Extract the (x, y) coordinate from the center of the cell holding the provided text.  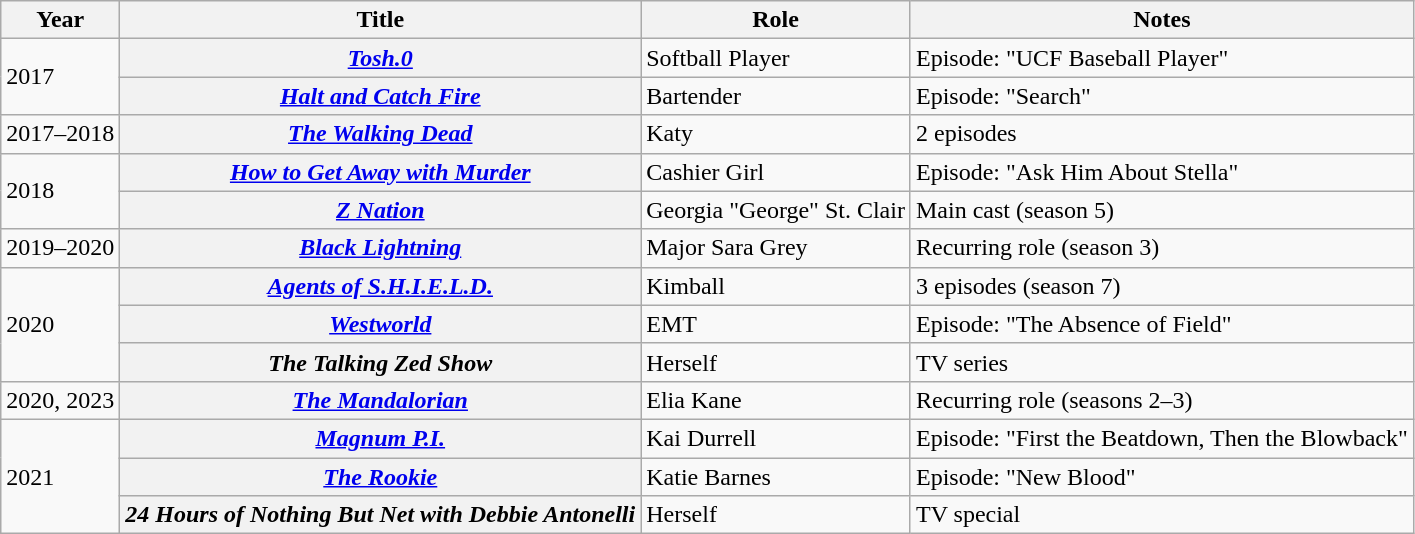
Katie Barnes (776, 477)
2017–2018 (60, 134)
Georgia "George" St. Clair (776, 210)
Year (60, 20)
Role (776, 20)
Westworld (380, 324)
2018 (60, 191)
3 episodes (season 7) (1162, 286)
Tosh.0 (380, 58)
TV special (1162, 515)
Episode: "Ask Him About Stella" (1162, 172)
EMT (776, 324)
2 episodes (1162, 134)
24 Hours of Nothing But Net with Debbie Antonelli (380, 515)
Agents of S.H.I.E.L.D. (380, 286)
Cashier Girl (776, 172)
Episode: "The Absence of Field" (1162, 324)
Bartender (776, 96)
2019–2020 (60, 248)
Major Sara Grey (776, 248)
Black Lightning (380, 248)
TV series (1162, 362)
2020, 2023 (60, 400)
Episode: "UCF Baseball Player" (1162, 58)
The Rookie (380, 477)
Magnum P.I. (380, 438)
The Talking Zed Show (380, 362)
The Walking Dead (380, 134)
Elia Kane (776, 400)
Halt and Catch Fire (380, 96)
Episode: "First the Beatdown, Then the Blowback" (1162, 438)
How to Get Away with Murder (380, 172)
2017 (60, 77)
Kimball (776, 286)
2020 (60, 324)
Episode: "Search" (1162, 96)
Recurring role (seasons 2–3) (1162, 400)
Z Nation (380, 210)
Title (380, 20)
The Mandalorian (380, 400)
Main cast (season 5) (1162, 210)
2021 (60, 476)
Katy (776, 134)
Recurring role (season 3) (1162, 248)
Notes (1162, 20)
Softball Player (776, 58)
Kai Durrell (776, 438)
Episode: "New Blood" (1162, 477)
